Extract the (X, Y) coordinate from the center of the cell holding the provided text.  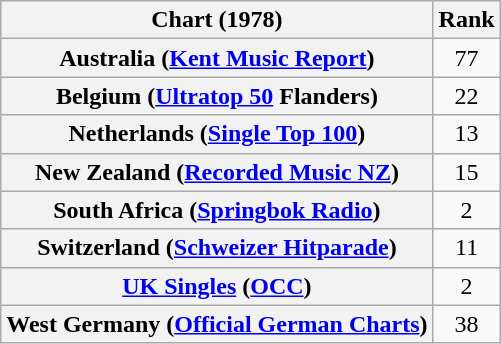
15 (466, 172)
Australia (Kent Music Report) (217, 58)
West Germany (Official German Charts) (217, 324)
Netherlands (Single Top 100) (217, 134)
11 (466, 248)
Switzerland (Schweizer Hitparade) (217, 248)
UK Singles (OCC) (217, 286)
South Africa (Springbok Radio) (217, 210)
Belgium (Ultratop 50 Flanders) (217, 96)
Rank (466, 20)
38 (466, 324)
New Zealand (Recorded Music NZ) (217, 172)
Chart (1978) (217, 20)
77 (466, 58)
22 (466, 96)
13 (466, 134)
